Determine the [X, Y] coordinate at the center of the cell enclosing the given text.  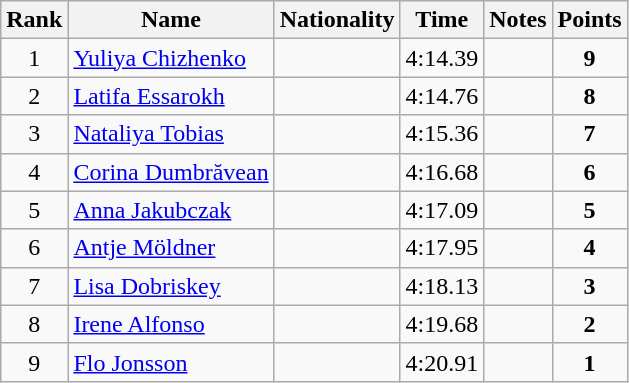
Nationality [337, 20]
4:16.68 [442, 172]
Nataliya Tobias [171, 134]
4:14.76 [442, 96]
Anna Jakubczak [171, 210]
Corina Dumbrăvean [171, 172]
Antje Möldner [171, 248]
4:18.13 [442, 286]
4:19.68 [442, 324]
Points [590, 20]
Flo Jonsson [171, 362]
4:17.09 [442, 210]
Lisa Dobriskey [171, 286]
Latifa Essarokh [171, 96]
Yuliya Chizhenko [171, 58]
4:14.39 [442, 58]
4:15.36 [442, 134]
Time [442, 20]
Irene Alfonso [171, 324]
Notes [518, 20]
4:20.91 [442, 362]
4:17.95 [442, 248]
Name [171, 20]
Rank [34, 20]
